From the cell containing the given text, extract its center point as [X, Y] coordinate. 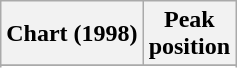
Chart (1998) [72, 34]
Peakposition [189, 34]
